Capture the cell that displays the provided text and extract its [X, Y] central coordinate. 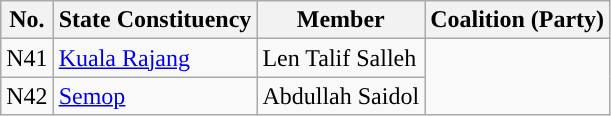
Semop [155, 96]
Len Talif Salleh [341, 58]
N41 [27, 58]
State Constituency [155, 20]
Abdullah Saidol [341, 96]
Kuala Rajang [155, 58]
N42 [27, 96]
Coalition (Party) [518, 20]
No. [27, 20]
Member [341, 20]
